Search for the cell housing the specified text and yield its (x, y) center coordinate. 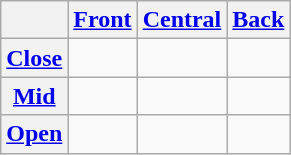
Open (34, 134)
Close (34, 58)
Back (258, 20)
Central (182, 20)
Mid (34, 96)
Front (102, 20)
